Capture the cell that displays the provided text and extract its (X, Y) central coordinate. 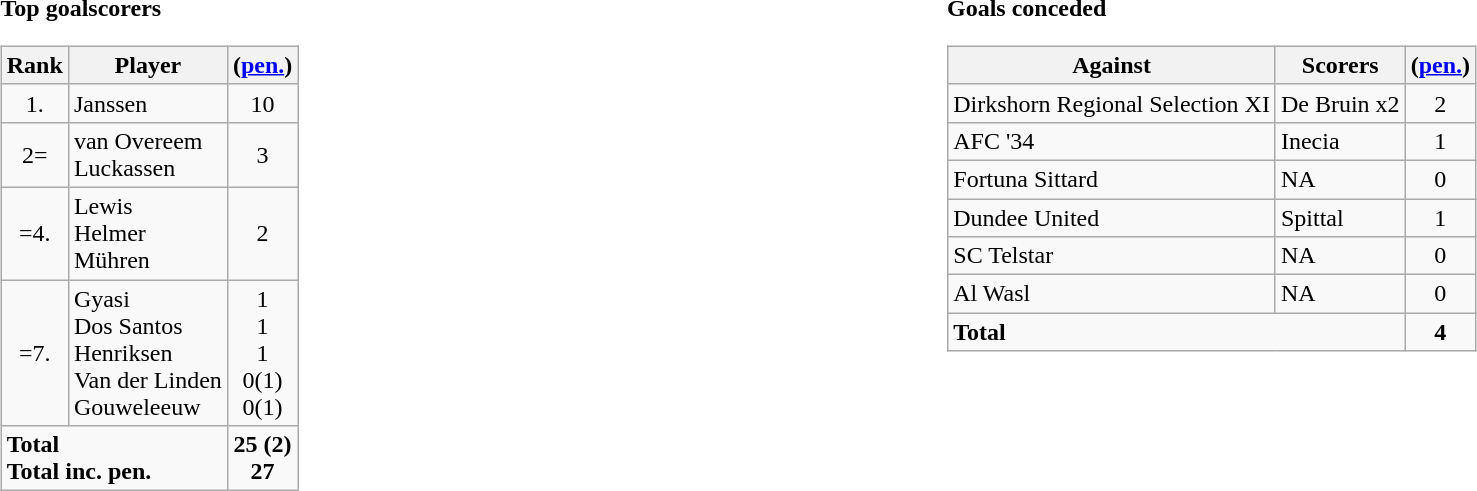
1. (34, 103)
Lewis Helmer Mühren (148, 233)
Gyasi Dos Santos Henriksen Van der Linden Gouweleeuw (148, 353)
Scorers (1340, 65)
1 1 1 0(1) 0(1) (262, 353)
=7. (34, 353)
Spittal (1340, 217)
Total (1176, 332)
Al Wasl (1112, 294)
10 (262, 103)
Fortuna Sittard (1112, 179)
Dundee United (1112, 217)
25 (2) 27 (262, 458)
Total Total inc. pen. (114, 458)
Inecia (1340, 141)
van Overeem Luckassen (148, 154)
SC Telstar (1112, 256)
3 (262, 154)
Player (148, 65)
AFC '34 (1112, 141)
Janssen (148, 103)
De Bruin x2 (1340, 103)
2= (34, 154)
Against (1112, 65)
4 (1440, 332)
Rank (34, 65)
=4. (34, 233)
Dirkshorn Regional Selection XI (1112, 103)
